Return [X, Y] of the center of cell containing provided text 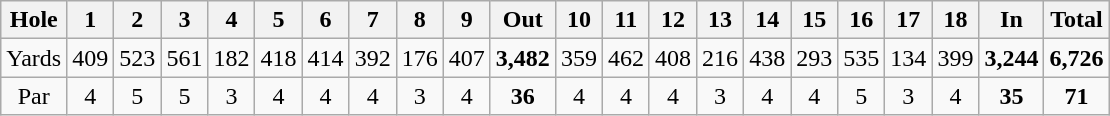
293 [814, 58]
438 [768, 58]
182 [232, 58]
535 [862, 58]
414 [326, 58]
15 [814, 20]
408 [672, 58]
12 [672, 20]
134 [908, 58]
3,482 [522, 58]
13 [720, 20]
1 [90, 20]
523 [138, 58]
462 [626, 58]
409 [90, 58]
176 [420, 58]
14 [768, 20]
392 [372, 58]
Hole [34, 20]
407 [466, 58]
36 [522, 96]
8 [420, 20]
561 [184, 58]
216 [720, 58]
Out [522, 20]
71 [1076, 96]
9 [466, 20]
In [1012, 20]
Par [34, 96]
359 [578, 58]
2 [138, 20]
3,244 [1012, 58]
7 [372, 20]
Yards [34, 58]
6 [326, 20]
16 [862, 20]
6,726 [1076, 58]
18 [956, 20]
418 [278, 58]
35 [1012, 96]
11 [626, 20]
399 [956, 58]
10 [578, 20]
17 [908, 20]
Total [1076, 20]
